Locate the cell with the specified text and output its (X, Y) center coordinate. 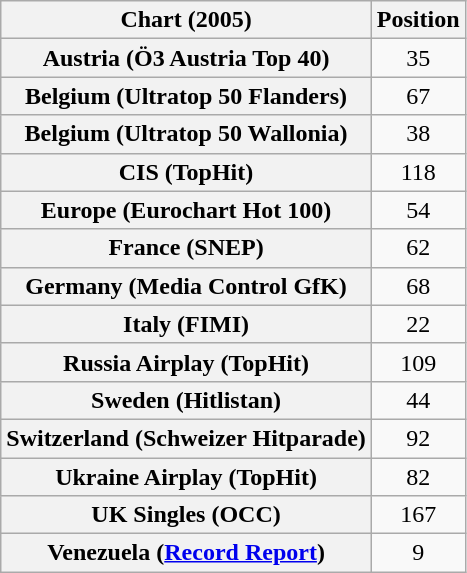
Switzerland (Schweizer Hitparade) (186, 438)
44 (418, 400)
62 (418, 248)
167 (418, 515)
Belgium (Ultratop 50 Wallonia) (186, 134)
Germany (Media Control GfK) (186, 286)
118 (418, 172)
Russia Airplay (TopHit) (186, 362)
UK Singles (OCC) (186, 515)
92 (418, 438)
Belgium (Ultratop 50 Flanders) (186, 96)
9 (418, 553)
France (SNEP) (186, 248)
68 (418, 286)
Ukraine Airplay (TopHit) (186, 477)
54 (418, 210)
109 (418, 362)
35 (418, 58)
CIS (TopHit) (186, 172)
Italy (FIMI) (186, 324)
Position (418, 20)
Chart (2005) (186, 20)
38 (418, 134)
67 (418, 96)
Venezuela (Record Report) (186, 553)
82 (418, 477)
Europe (Eurochart Hot 100) (186, 210)
Sweden (Hitlistan) (186, 400)
22 (418, 324)
Austria (Ö3 Austria Top 40) (186, 58)
